Search for the cell housing the specified text and yield its (x, y) center coordinate. 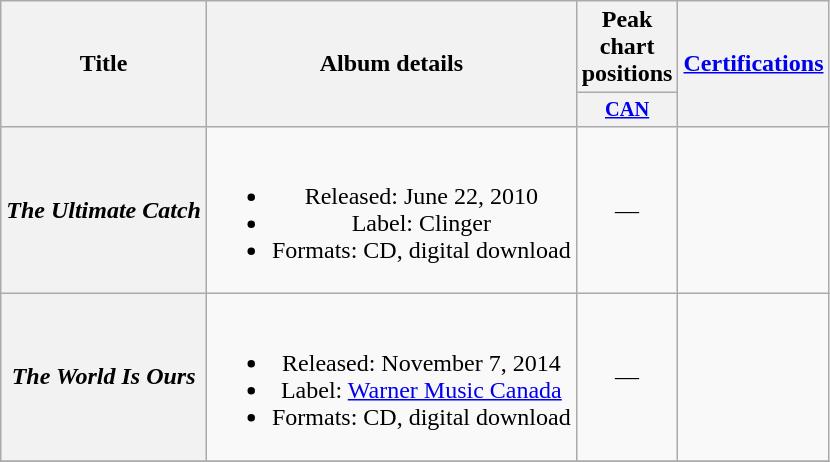
Peak chart positions (627, 47)
Released: June 22, 2010Label: ClingerFormats: CD, digital download (391, 210)
Released: November 7, 2014Label: Warner Music CanadaFormats: CD, digital download (391, 378)
Title (104, 64)
Certifications (754, 64)
The World Is Ours (104, 378)
CAN (627, 110)
The Ultimate Catch (104, 210)
Album details (391, 64)
